Return (X, Y) of the center of cell containing provided text 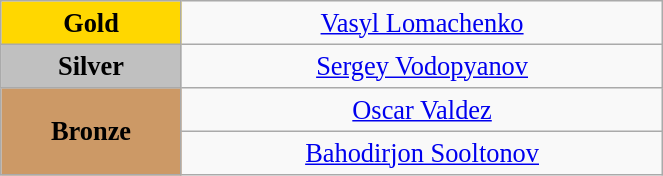
Gold (92, 22)
Bronze (92, 130)
Oscar Valdez (422, 109)
Bahodirjon Sooltonov (422, 153)
Sergey Vodopyanov (422, 66)
Silver (92, 66)
Vasyl Lomachenko (422, 22)
